Determine the (X, Y) coordinate at the center of the cell enclosing the given text.  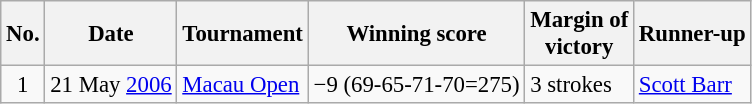
Macau Open (242, 85)
No. (23, 34)
Runner-up (692, 34)
3 strokes (580, 85)
Winning score (416, 34)
1 (23, 85)
21 May 2006 (111, 85)
Scott Barr (692, 85)
Margin of victory (580, 34)
Tournament (242, 34)
−9 (69-65-71-70=275) (416, 85)
Date (111, 34)
